Return (X, Y) of the center of cell containing provided text 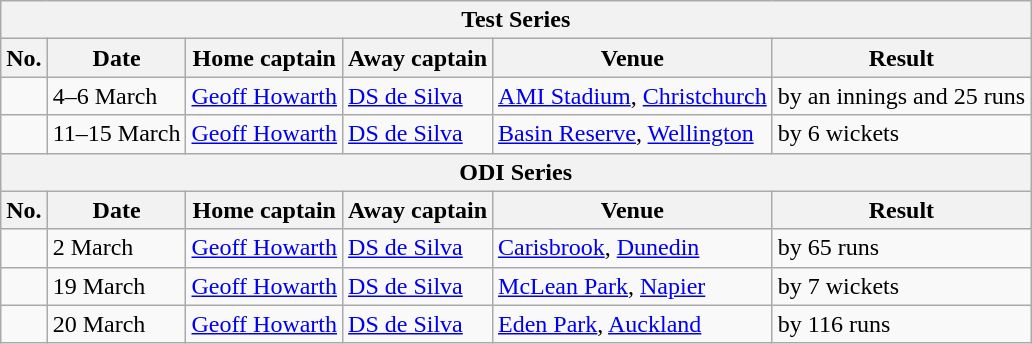
by an innings and 25 runs (901, 96)
Basin Reserve, Wellington (633, 134)
by 6 wickets (901, 134)
Eden Park, Auckland (633, 324)
by 7 wickets (901, 286)
11–15 March (116, 134)
19 March (116, 286)
4–6 March (116, 96)
2 March (116, 248)
Test Series (516, 20)
McLean Park, Napier (633, 286)
20 March (116, 324)
ODI Series (516, 172)
AMI Stadium, Christchurch (633, 96)
Carisbrook, Dunedin (633, 248)
by 65 runs (901, 248)
by 116 runs (901, 324)
